From the cell containing the given text, extract its center point as (X, Y) coordinate. 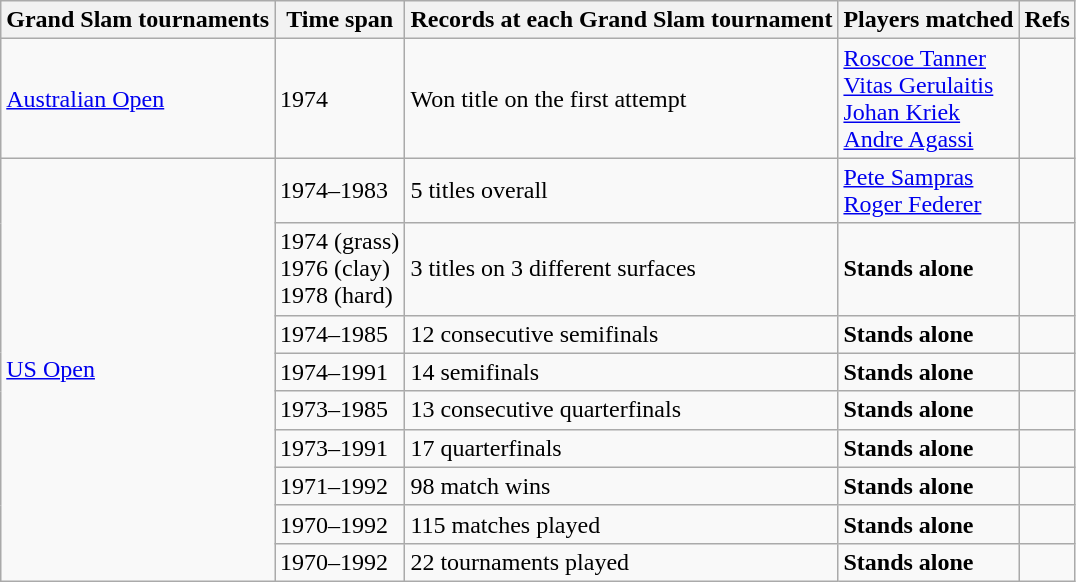
14 semifinals (622, 372)
1973–1991 (339, 448)
US Open (138, 370)
Won title on the first attempt (622, 98)
5 titles overall (622, 190)
Pete SamprasRoger Federer (928, 190)
1974–1983 (339, 190)
1973–1985 (339, 410)
1974–1991 (339, 372)
Time span (339, 20)
1974 (grass)1976 (clay)1978 (hard) (339, 269)
98 match wins (622, 486)
22 tournaments played (622, 562)
Players matched (928, 20)
12 consecutive semifinals (622, 334)
17 quarterfinals (622, 448)
3 titles on 3 different surfaces (622, 269)
1974 (339, 98)
Records at each Grand Slam tournament (622, 20)
115 matches played (622, 524)
Refs (1047, 20)
Australian Open (138, 98)
1971–1992 (339, 486)
1974–1985 (339, 334)
Grand Slam tournaments (138, 20)
Roscoe TannerVitas GerulaitisJohan KriekAndre Agassi (928, 98)
13 consecutive quarterfinals (622, 410)
